Output the (X, Y) coordinate of the center of the cell containing the given text.  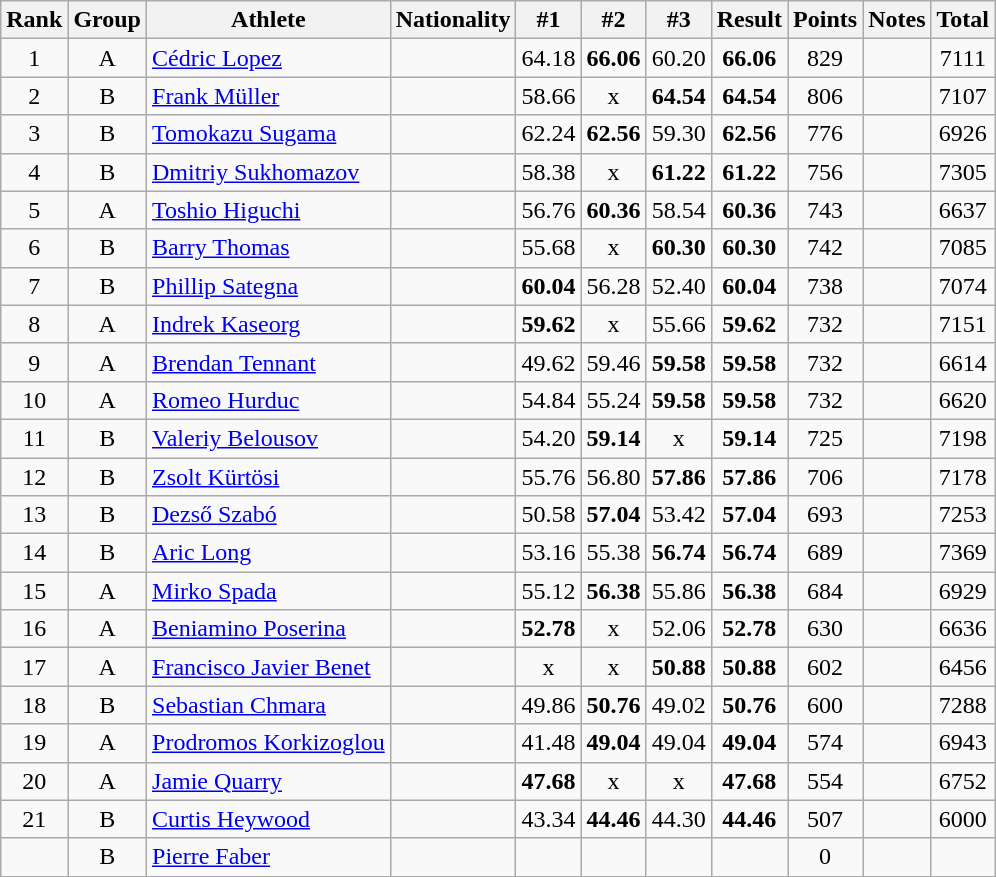
Points (826, 20)
6456 (963, 667)
Phillip Sategna (269, 286)
602 (826, 667)
6752 (963, 781)
Jamie Quarry (269, 781)
54.84 (548, 400)
725 (826, 438)
706 (826, 477)
58.38 (548, 172)
18 (34, 705)
20 (34, 781)
11 (34, 438)
Barry Thomas (269, 248)
41.48 (548, 743)
62.24 (548, 134)
49.86 (548, 705)
507 (826, 819)
693 (826, 515)
Mirko Spada (269, 591)
56.76 (548, 210)
16 (34, 629)
19 (34, 743)
7288 (963, 705)
55.24 (614, 400)
59.46 (614, 362)
49.02 (678, 705)
7111 (963, 58)
Frank Müller (269, 96)
4 (34, 172)
Sebastian Chmara (269, 705)
21 (34, 819)
Romeo Hurduc (269, 400)
55.66 (678, 324)
2 (34, 96)
55.12 (548, 591)
742 (826, 248)
806 (826, 96)
Rank (34, 20)
Aric Long (269, 553)
Nationality (453, 20)
12 (34, 477)
Notes (897, 20)
17 (34, 667)
Valeriy Belousov (269, 438)
#3 (678, 20)
64.18 (548, 58)
6637 (963, 210)
7305 (963, 172)
52.40 (678, 286)
Beniamino Poserina (269, 629)
Indrek Kaseorg (269, 324)
1 (34, 58)
Prodromos Korkizoglou (269, 743)
Tomokazu Sugama (269, 134)
5 (34, 210)
6614 (963, 362)
58.66 (548, 96)
7 (34, 286)
#2 (614, 20)
Zsolt Kürtösi (269, 477)
56.80 (614, 477)
59.30 (678, 134)
53.42 (678, 515)
Pierre Faber (269, 857)
554 (826, 781)
53.16 (548, 553)
7253 (963, 515)
743 (826, 210)
56.28 (614, 286)
7074 (963, 286)
Result (749, 20)
Total (963, 20)
15 (34, 591)
756 (826, 172)
Cédric Lopez (269, 58)
6620 (963, 400)
7107 (963, 96)
6000 (963, 819)
3 (34, 134)
Dezső Szabó (269, 515)
43.34 (548, 819)
54.20 (548, 438)
44.30 (678, 819)
55.86 (678, 591)
684 (826, 591)
10 (34, 400)
6636 (963, 629)
7369 (963, 553)
#1 (548, 20)
Francisco Javier Benet (269, 667)
600 (826, 705)
6943 (963, 743)
49.62 (548, 362)
Athlete (269, 20)
776 (826, 134)
60.20 (678, 58)
7151 (963, 324)
7198 (963, 438)
9 (34, 362)
6926 (963, 134)
14 (34, 553)
50.58 (548, 515)
6 (34, 248)
Brendan Tennant (269, 362)
55.38 (614, 553)
7085 (963, 248)
52.06 (678, 629)
Group (108, 20)
6929 (963, 591)
Dmitriy Sukhomazov (269, 172)
58.54 (678, 210)
55.76 (548, 477)
738 (826, 286)
Curtis Heywood (269, 819)
55.68 (548, 248)
13 (34, 515)
0 (826, 857)
689 (826, 553)
8 (34, 324)
574 (826, 743)
630 (826, 629)
829 (826, 58)
Toshio Higuchi (269, 210)
7178 (963, 477)
